Capture the cell that displays the provided text and extract its [x, y] central coordinate. 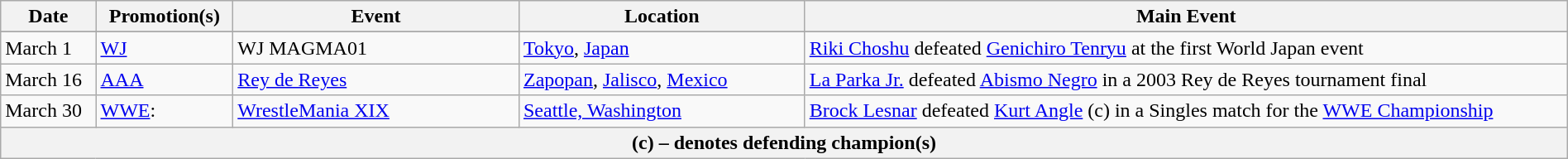
(c) – denotes defending champion(s) [784, 142]
WrestleMania XIX [376, 111]
Date [48, 17]
La Parka Jr. defeated Abismo Negro in a 2003 Rey de Reyes tournament final [1186, 79]
Riki Choshu defeated Genichiro Tenryu at the first World Japan event [1186, 48]
Brock Lesnar defeated Kurt Angle (c) in a Singles match for the WWE Championship [1186, 111]
Event [376, 17]
Zapopan, Jalisco, Mexico [662, 79]
March 16 [48, 79]
Location [662, 17]
WJ MAGMA01 [376, 48]
Promotion(s) [165, 17]
March 1 [48, 48]
March 30 [48, 111]
WWE: [165, 111]
AAA [165, 79]
Main Event [1186, 17]
Seattle, Washington [662, 111]
WJ [165, 48]
Tokyo, Japan [662, 48]
Rey de Reyes [376, 79]
